Provide the (x, y) coordinate of the cell's center where the given text is located.  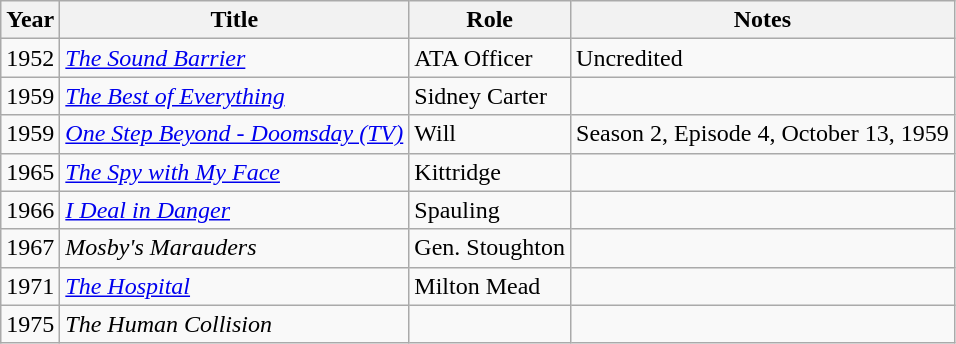
Notes (763, 20)
Title (234, 20)
1971 (30, 286)
Gen. Stoughton (490, 248)
The Human Collision (234, 324)
Sidney Carter (490, 96)
Year (30, 20)
1967 (30, 248)
1965 (30, 172)
I Deal in Danger (234, 210)
1966 (30, 210)
The Best of Everything (234, 96)
ATA Officer (490, 58)
The Sound Barrier (234, 58)
Season 2, Episode 4, October 13, 1959 (763, 134)
Will (490, 134)
1952 (30, 58)
Uncredited (763, 58)
Mosby's Marauders (234, 248)
Kittridge (490, 172)
Milton Mead (490, 286)
One Step Beyond - Doomsday (TV) (234, 134)
The Spy with My Face (234, 172)
Role (490, 20)
The Hospital (234, 286)
Spauling (490, 210)
1975 (30, 324)
